Extract the [X, Y] coordinate from the center of the cell holding the provided text.  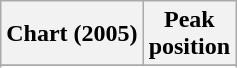
Chart (2005) [72, 34]
Peak position [189, 34]
